From the cell containing the given text, extract its center point as [X, Y] coordinate. 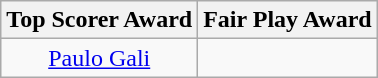
Paulo Gali [100, 58]
Top Scorer Award [100, 20]
Fair Play Award [288, 20]
